For the text-containing cell, return its midpoint in [X, Y] coordinate format. 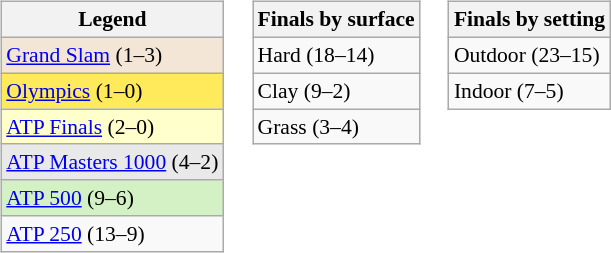
ATP Finals (2–0) [112, 127]
Indoor (7–5) [530, 91]
ATP 250 (13–9) [112, 234]
Grass (3–4) [336, 127]
Legend [112, 20]
Outdoor (23–15) [530, 55]
Grand Slam (1–3) [112, 55]
Olympics (1–0) [112, 91]
ATP Masters 1000 (4–2) [112, 162]
Hard (18–14) [336, 55]
Finals by surface [336, 20]
Clay (9–2) [336, 91]
ATP 500 (9–6) [112, 198]
Finals by setting [530, 20]
